Search for the cell housing the specified text and yield its [X, Y] center coordinate. 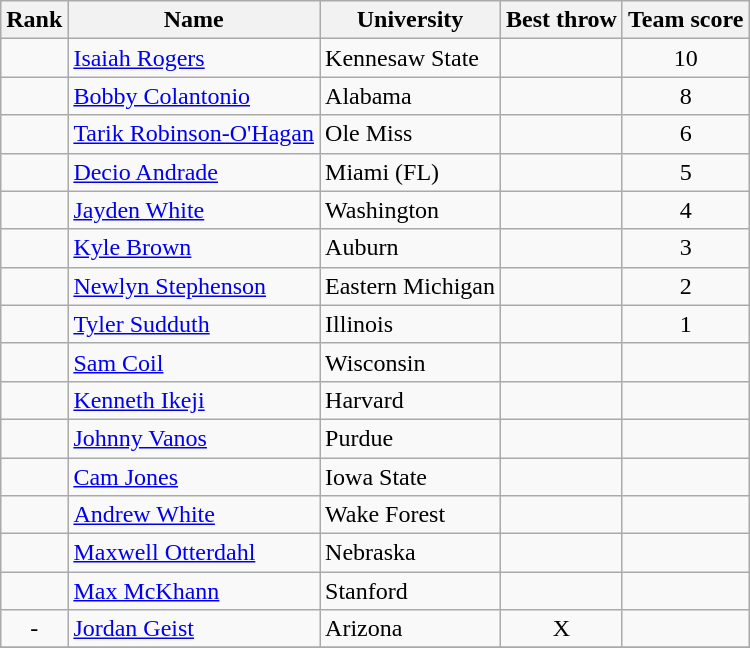
Iowa State [410, 477]
6 [685, 134]
Jordan Geist [194, 629]
2 [685, 286]
Andrew White [194, 515]
Wake Forest [410, 515]
Kennesaw State [410, 58]
Cam Jones [194, 477]
Max McKhann [194, 591]
Wisconsin [410, 362]
Tyler Sudduth [194, 324]
Name [194, 20]
Ole Miss [410, 134]
Purdue [410, 438]
Jayden White [194, 210]
Bobby Colantonio [194, 96]
10 [685, 58]
Newlyn Stephenson [194, 286]
Tarik Robinson-O'Hagan [194, 134]
Team score [685, 20]
Rank [34, 20]
1 [685, 324]
Auburn [410, 248]
Harvard [410, 400]
Sam Coil [194, 362]
Arizona [410, 629]
4 [685, 210]
Kyle Brown [194, 248]
Washington [410, 210]
X [562, 629]
Miami (FL) [410, 172]
Kenneth Ikeji [194, 400]
Johnny Vanos [194, 438]
Illinois [410, 324]
Stanford [410, 591]
Decio Andrade [194, 172]
3 [685, 248]
Isaiah Rogers [194, 58]
8 [685, 96]
- [34, 629]
5 [685, 172]
Nebraska [410, 553]
Alabama [410, 96]
Eastern Michigan [410, 286]
University [410, 20]
Maxwell Otterdahl [194, 553]
Best throw [562, 20]
